Output the (X, Y) coordinate of the center of the cell containing the given text.  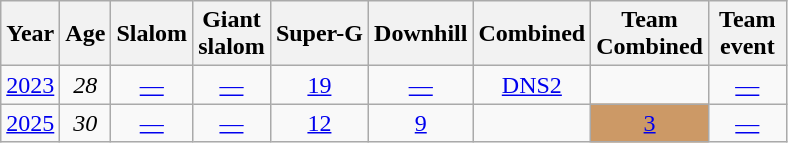
2023 (30, 85)
30 (86, 123)
9 (421, 123)
Age (86, 34)
Slalom (152, 34)
Super-G (319, 34)
DNS2 (532, 85)
Downhill (421, 34)
19 (319, 85)
Year (30, 34)
Giantslalom (232, 34)
TeamCombined (650, 34)
Team event (747, 34)
28 (86, 85)
2025 (30, 123)
Combined (532, 34)
12 (319, 123)
3 (650, 123)
